Locate the cell with the specified text and output its (X, Y) center coordinate. 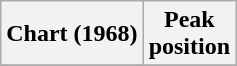
Chart (1968) (72, 34)
Peakposition (189, 34)
